Locate the cell with the specified text and output its [X, Y] center coordinate. 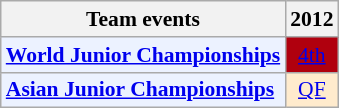
4th [312, 55]
QF [312, 90]
World Junior Championships [143, 55]
Team events [143, 19]
Asian Junior Championships [143, 90]
2012 [312, 19]
